Find where the given text appears and provide that cell's center as [X, Y] coordinate. 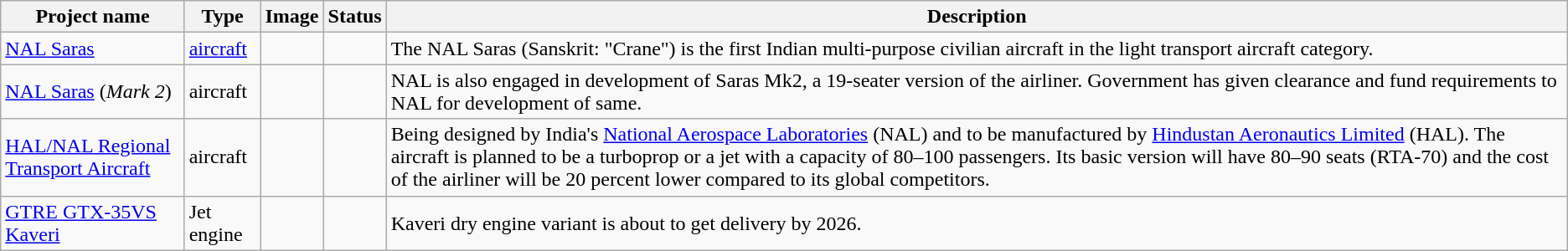
Jet engine [223, 223]
NAL Saras [92, 49]
GTRE GTX-35VS Kaveri [92, 223]
The NAL Saras (Sanskrit: "Crane") is the first Indian multi-purpose civilian aircraft in the light transport aircraft category. [977, 49]
Project name [92, 17]
NAL Saras (Mark 2) [92, 92]
Image [291, 17]
Kaveri dry engine variant is about to get delivery by 2026. [977, 223]
Description [977, 17]
Type [223, 17]
Status [355, 17]
HAL/NAL Regional Transport Aircraft [92, 157]
